From the cell containing the given text, extract its center point as [x, y] coordinate. 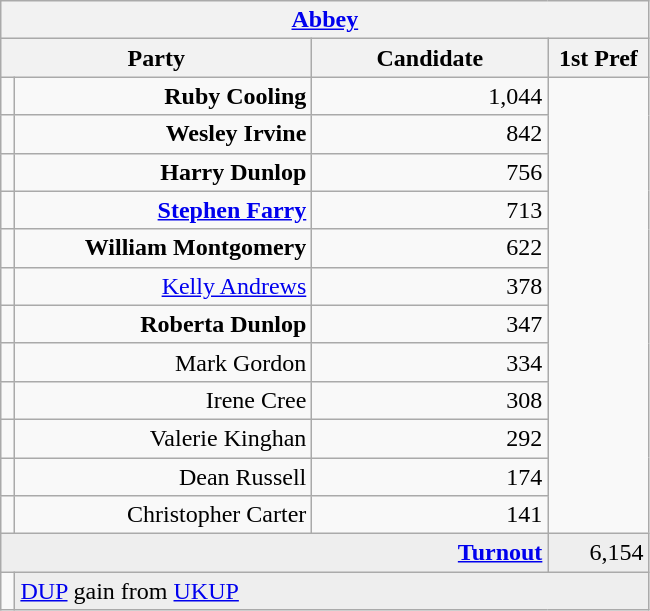
1,044 [430, 96]
842 [430, 134]
Roberta Dunlop [164, 324]
Stephen Farry [164, 210]
Wesley Irvine [164, 134]
Abbey [325, 20]
292 [430, 438]
Turnout [274, 553]
713 [430, 210]
347 [430, 324]
William Montgomery [164, 248]
622 [430, 248]
174 [430, 477]
Valerie Kinghan [164, 438]
1st Pref [598, 58]
Irene Cree [164, 400]
141 [430, 515]
334 [430, 362]
6,154 [598, 553]
378 [430, 286]
Harry Dunlop [164, 172]
Dean Russell [164, 477]
Kelly Andrews [164, 286]
Christopher Carter [164, 515]
308 [430, 400]
Ruby Cooling [164, 96]
Mark Gordon [164, 362]
Candidate [430, 58]
756 [430, 172]
Party [156, 58]
DUP gain from UKUP [332, 591]
